Pinpoint the cell where the given text exists, returning its (x, y) midpoint coordinate. 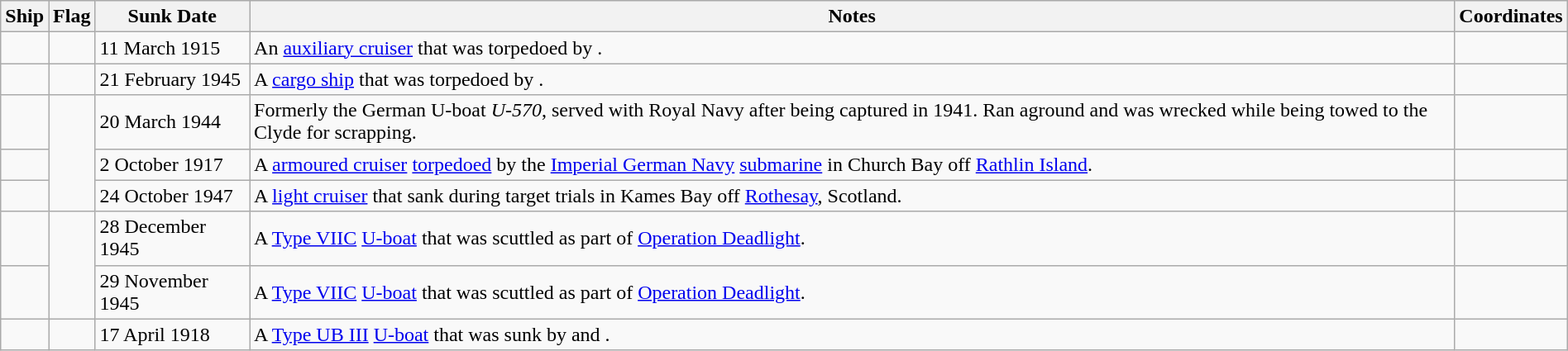
Flag (72, 17)
A light cruiser that sank during target trials in Kames Bay off Rothesay, Scotland. (852, 196)
29 November 1945 (172, 292)
17 April 1918 (172, 334)
Coordinates (1511, 17)
21 February 1945 (172, 79)
24 October 1947 (172, 196)
Sunk Date (172, 17)
A cargo ship that was torpedoed by . (852, 79)
An auxiliary cruiser that was torpedoed by . (852, 48)
A Type UB III U-boat that was sunk by and . (852, 334)
20 March 1944 (172, 122)
11 March 1915 (172, 48)
A armoured cruiser torpedoed by the Imperial German Navy submarine in Church Bay off Rathlin Island. (852, 164)
Notes (852, 17)
Ship (25, 17)
28 December 1945 (172, 238)
2 October 1917 (172, 164)
